Output the [X, Y] coordinate of the center of the cell containing the given text.  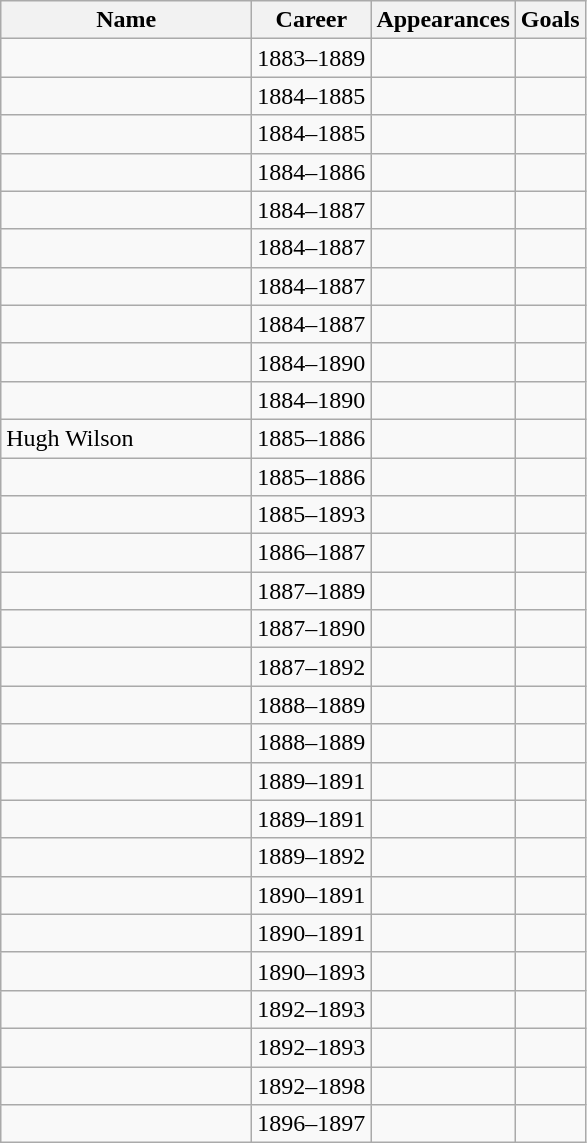
1887–1889 [312, 591]
Name [126, 20]
Career [312, 20]
1883–1889 [312, 58]
1890–1893 [312, 971]
Goals [550, 20]
1885–1893 [312, 515]
1892–1898 [312, 1085]
1884–1886 [312, 172]
1886–1887 [312, 553]
Hugh Wilson [126, 438]
Appearances [443, 20]
1889–1892 [312, 857]
1896–1897 [312, 1124]
1887–1890 [312, 629]
1887–1892 [312, 667]
